Scan for the cell matching the given text and deliver its [x, y] coordinate at center. 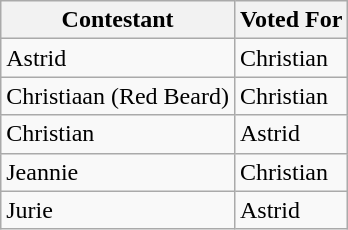
Jeannie [118, 172]
Voted For [291, 20]
Jurie [118, 210]
Contestant [118, 20]
Christiaan (Red Beard) [118, 96]
